Return (x, y) of the center of cell containing provided text 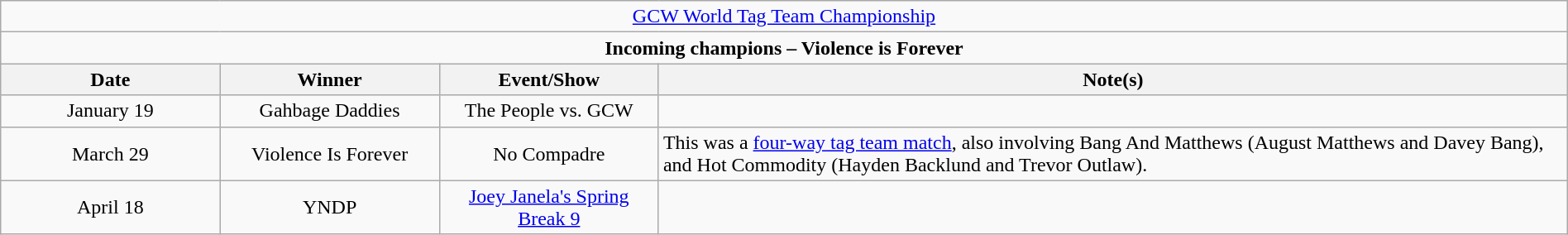
Winner (329, 79)
April 18 (111, 207)
YNDP (329, 207)
March 29 (111, 154)
Note(s) (1113, 79)
Joey Janela's Spring Break 9 (549, 207)
January 19 (111, 111)
Gahbage Daddies (329, 111)
Incoming champions – Violence is Forever (784, 48)
No Compadre (549, 154)
GCW World Tag Team Championship (784, 17)
Event/Show (549, 79)
Violence Is Forever (329, 154)
The People vs. GCW (549, 111)
Date (111, 79)
